Pinpoint the cell where the given text exists, returning its (X, Y) midpoint coordinate. 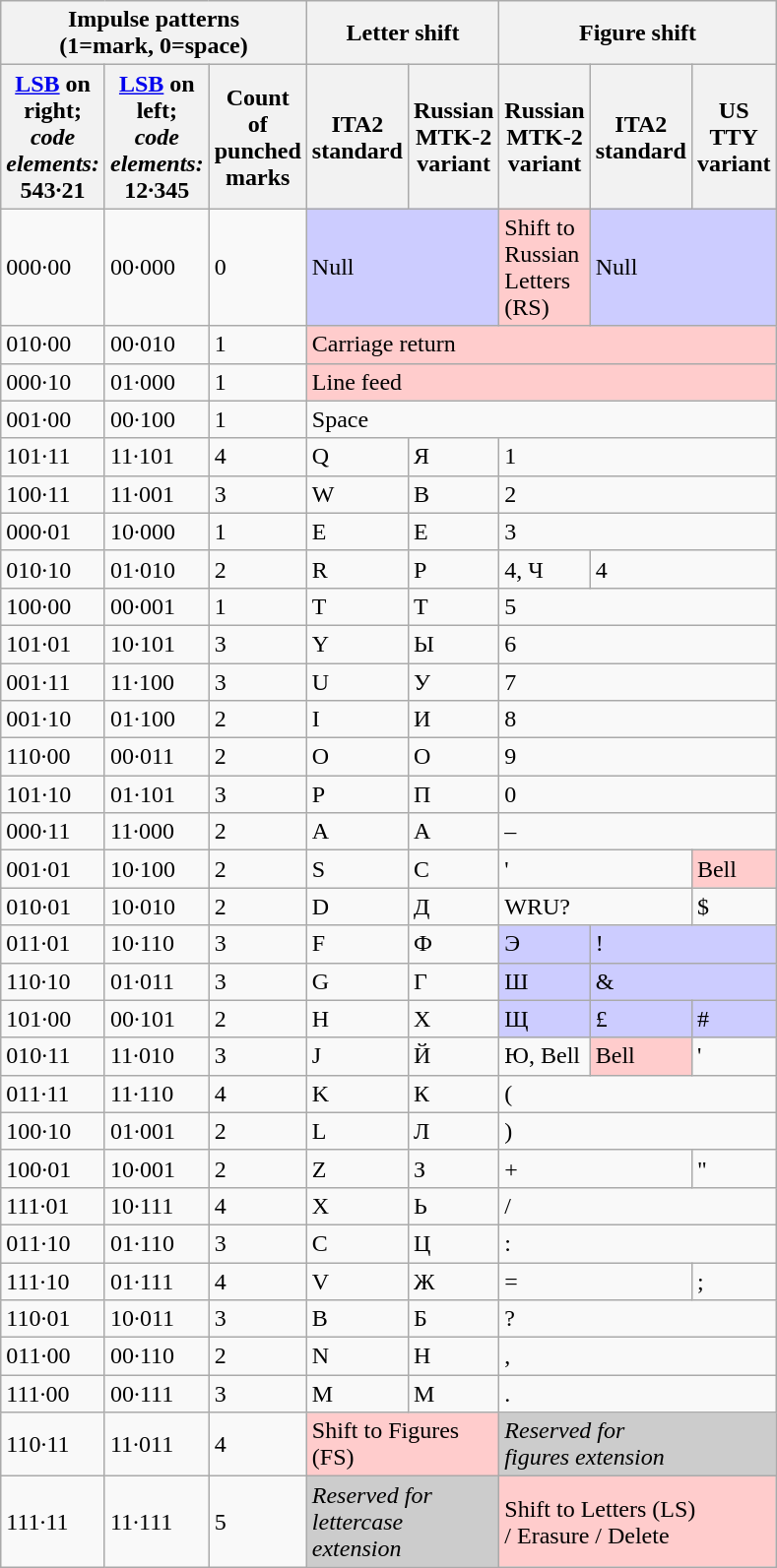
– (638, 832)
101·01 (53, 644)
В (453, 494)
Z (356, 1168)
Й (453, 1056)
Shift to Russian Letters (RS) (545, 268)
A (356, 832)
100·00 (53, 606)
Ь (453, 1206)
001·11 (53, 682)
И (453, 720)
П (453, 794)
11·000 (157, 832)
Line feed (542, 382)
S (356, 869)
Д (453, 907)
000·01 (53, 532)
011·10 (53, 1243)
LSB on left; code elements: 12·345 (157, 137)
010·10 (53, 569)
01·010 (157, 569)
01·000 (157, 382)
110·00 (53, 757)
, (638, 1356)
010·00 (53, 345)
01·101 (157, 794)
000·11 (53, 832)
$ (734, 907)
WRU? (596, 907)
D (356, 907)
Э (545, 944)
А (453, 832)
Y (356, 644)
01·001 (157, 1131)
£ (640, 1019)
? (638, 1319)
4, Ч (545, 569)
101·00 (53, 1019)
P (356, 794)
LSB on right;code elements: 543·21 (53, 137)
010·01 (53, 907)
Я (453, 457)
Б (453, 1319)
( (638, 1094)
T (356, 606)
Letter shift (403, 33)
G (356, 981)
Ш (545, 981)
00·010 (157, 345)
F (356, 944)
Ж (453, 1281)
01·110 (157, 1243)
10·011 (157, 1319)
011·00 (53, 1356)
10·110 (157, 944)
Р (453, 569)
O (356, 757)
001·00 (53, 419)
10·101 (157, 644)
Г (453, 981)
9 (638, 757)
10·001 (157, 1168)
101·10 (53, 794)
# (734, 1019)
Х (453, 1019)
111·10 (53, 1281)
М (453, 1394)
00·111 (157, 1394)
У (453, 682)
101·11 (53, 457)
US TTY variant (734, 137)
000·00 (53, 268)
10·100 (157, 869)
K (356, 1094)
01·111 (157, 1281)
Carriage return (542, 345)
100·10 (53, 1131)
00·101 (157, 1019)
N (356, 1356)
011·11 (53, 1094)
11·011 (157, 1445)
Impulse patterns (1=mark, 0=space) (154, 33)
100·01 (53, 1168)
110·01 (53, 1319)
11·010 (157, 1056)
8 (638, 720)
111·01 (53, 1206)
Space (542, 419)
010·11 (53, 1056)
: (638, 1243)
000·10 (53, 382)
. (638, 1394)
Shift to Figures (FS) (403, 1445)
00·001 (157, 606)
M (356, 1394)
" (734, 1168)
К (453, 1094)
+ (596, 1168)
Ц (453, 1243)
Reserved for figures extension (638, 1445)
110·10 (53, 981)
00·110 (157, 1356)
Ф (453, 944)
10·000 (157, 532)
11·110 (157, 1094)
З (453, 1168)
00·011 (157, 757)
H (356, 1019)
W (356, 494)
11·101 (157, 457)
001·10 (53, 720)
01·100 (157, 720)
110·11 (53, 1445)
Н (453, 1356)
Е (453, 532)
Count of punched marks (258, 137)
L (356, 1131)
& (683, 981)
10·010 (157, 907)
О (453, 757)
111·00 (53, 1394)
011·01 (53, 944)
6 (638, 644)
01·011 (157, 981)
V (356, 1281)
E (356, 532)
Ю, Bell (545, 1056)
С (453, 869)
R (356, 569)
Т (453, 606)
111·11 (53, 1522)
Л (453, 1131)
J (356, 1056)
00·100 (157, 419)
Shift to Letters (LS) / Erasure / Delete (638, 1522)
) (638, 1131)
00·000 (157, 268)
; (734, 1281)
Щ (545, 1019)
U (356, 682)
11·001 (157, 494)
Q (356, 457)
11·100 (157, 682)
10·111 (157, 1206)
100·11 (53, 494)
= (596, 1281)
11·111 (157, 1522)
I (356, 720)
001·01 (53, 869)
/ (638, 1206)
Ы (453, 644)
Reserved for lettercase extension (403, 1522)
7 (638, 682)
C (356, 1243)
X (356, 1206)
Figure shift (638, 33)
! (683, 944)
B (356, 1319)
